Determine the (x, y) coordinate at the center of the cell enclosing the given text.  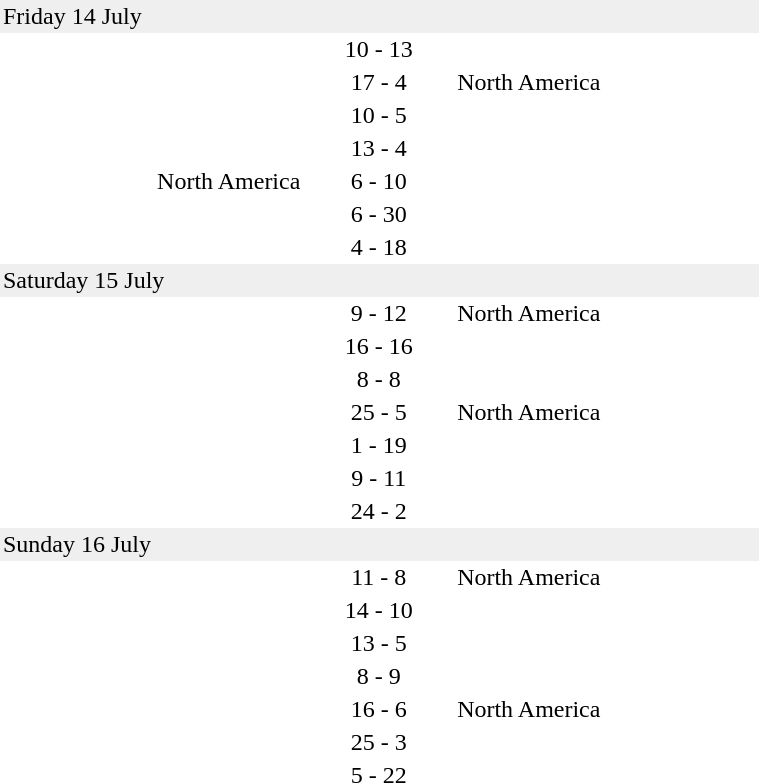
6 - 10 (378, 182)
13 - 4 (378, 148)
24 - 2 (378, 512)
10 - 13 (378, 50)
Sunday 16 July (379, 544)
25 - 3 (378, 742)
16 - 6 (378, 710)
8 - 8 (378, 380)
1 - 19 (378, 446)
9 - 12 (378, 314)
14 - 10 (378, 610)
4 - 18 (378, 248)
Friday 14 July (379, 16)
8 - 9 (378, 676)
6 - 30 (378, 214)
10 - 5 (378, 116)
9 - 11 (378, 478)
25 - 5 (378, 412)
16 - 16 (378, 346)
11 - 8 (378, 578)
Saturday 15 July (379, 280)
17 - 4 (378, 82)
13 - 5 (378, 644)
